Locate the cell with the specified text and output its [X, Y] center coordinate. 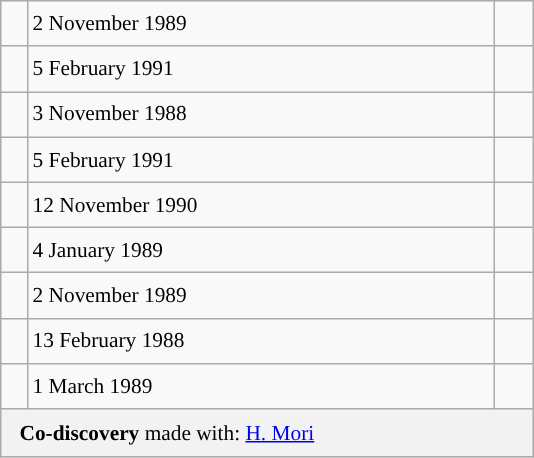
Co-discovery made with: H. Mori [267, 434]
12 November 1990 [262, 204]
13 February 1988 [262, 340]
1 March 1989 [262, 386]
3 November 1988 [262, 114]
4 January 1989 [262, 250]
